Locate the cell with the specified text and output its (X, Y) center coordinate. 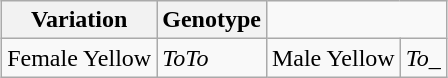
Genotype (212, 20)
To_ (423, 58)
Variation (80, 20)
ToTo (212, 58)
Male Yellow (333, 58)
Female Yellow (80, 58)
